For the text-containing cell, return its midpoint in [X, Y] coordinate format. 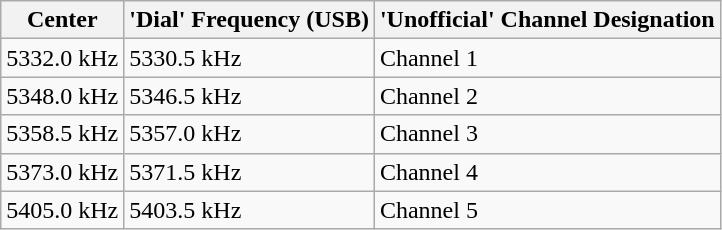
Channel 2 [547, 96]
5405.0 kHz [62, 210]
5358.5 kHz [62, 134]
5348.0 kHz [62, 96]
'Dial' Frequency (USB) [250, 20]
Channel 5 [547, 210]
Channel 3 [547, 134]
5371.5 kHz [250, 172]
'Unofficial' Channel Designation [547, 20]
Channel 1 [547, 58]
Center [62, 20]
5373.0 kHz [62, 172]
5403.5 kHz [250, 210]
5332.0 kHz [62, 58]
5346.5 kHz [250, 96]
5330.5 kHz [250, 58]
Channel 4 [547, 172]
5357.0 kHz [250, 134]
